Extract the [x, y] coordinate from the center of the cell holding the provided text.  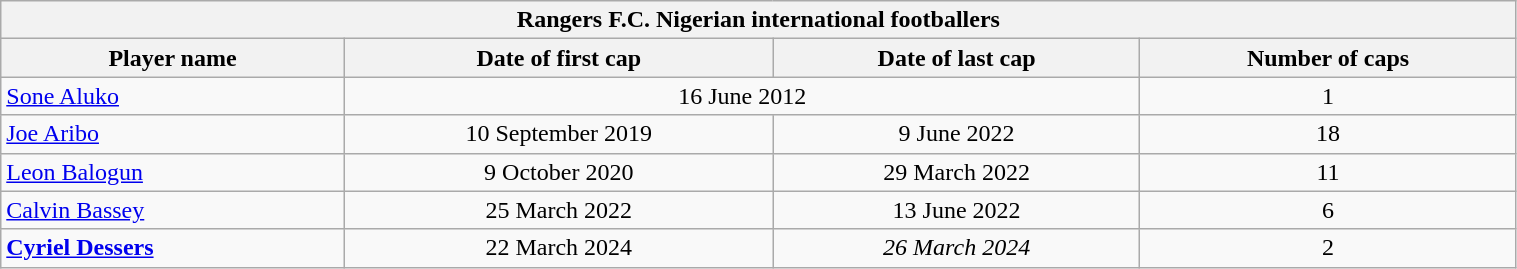
18 [1328, 134]
22 March 2024 [558, 248]
1 [1328, 96]
Date of first cap [558, 58]
Number of caps [1328, 58]
16 June 2012 [742, 96]
Cyriel Dessers [173, 248]
25 March 2022 [558, 210]
Date of last cap [956, 58]
Joe Aribo [173, 134]
10 September 2019 [558, 134]
Leon Balogun [173, 172]
13 June 2022 [956, 210]
2 [1328, 248]
29 March 2022 [956, 172]
Rangers F.C. Nigerian international footballers [758, 20]
26 March 2024 [956, 248]
Calvin Bassey [173, 210]
9 June 2022 [956, 134]
Player name [173, 58]
11 [1328, 172]
6 [1328, 210]
Sone Aluko [173, 96]
9 October 2020 [558, 172]
